Determine the [X, Y] coordinate at the center of the cell enclosing the given text.  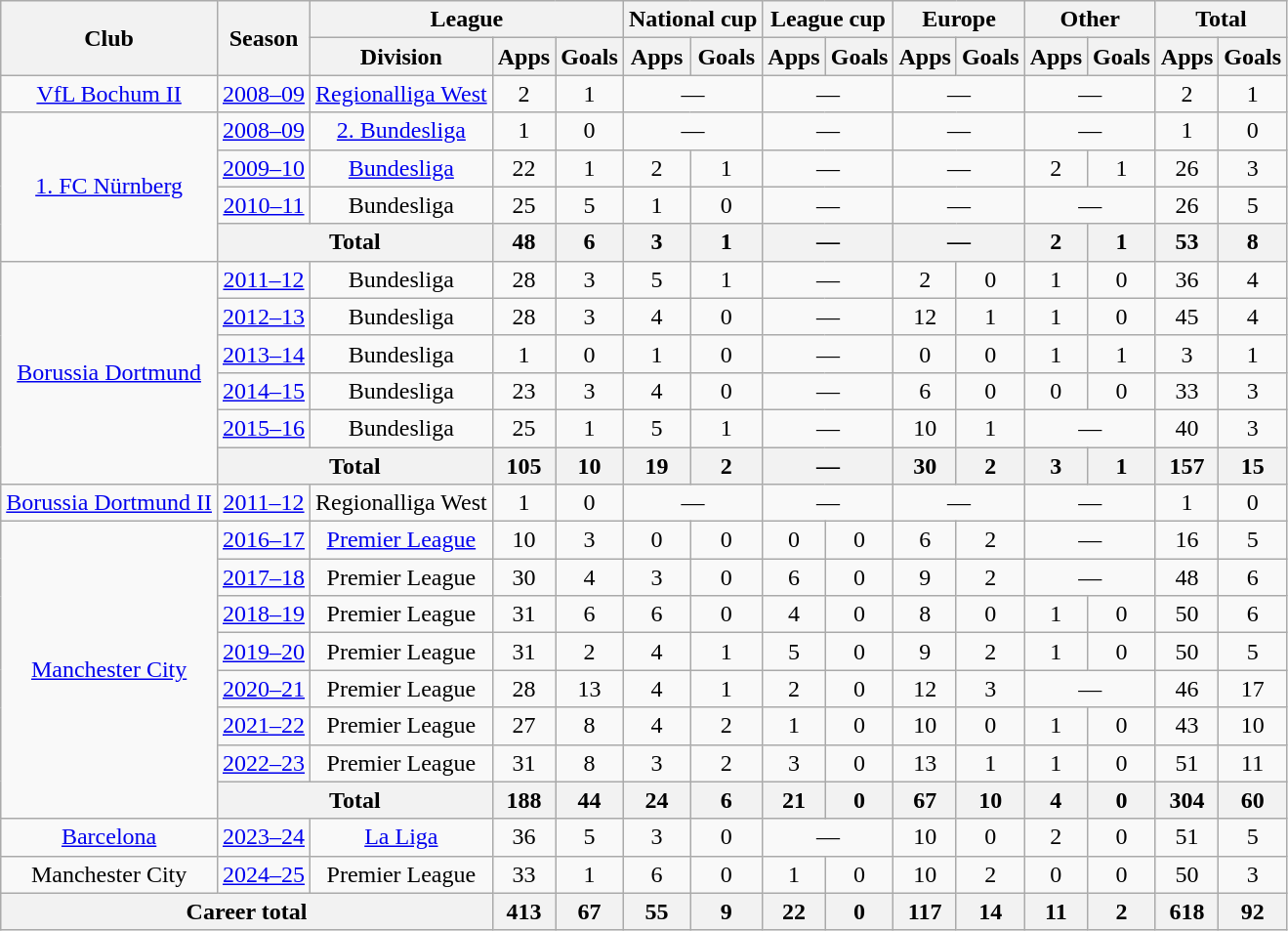
618 [1186, 911]
2020–21 [264, 689]
2017–18 [264, 577]
League [467, 20]
Barcelona [109, 837]
43 [1186, 726]
24 [656, 800]
2010–11 [264, 205]
17 [1253, 689]
2024–25 [264, 874]
117 [925, 911]
15 [1253, 466]
National cup [692, 20]
2014–15 [264, 391]
16 [1186, 540]
2012–13 [264, 317]
413 [523, 911]
2015–16 [264, 428]
1. FC Nürnberg [109, 187]
League cup [828, 20]
44 [590, 800]
92 [1253, 911]
46 [1186, 689]
2. Bundesliga [402, 131]
21 [794, 800]
2023–24 [264, 837]
23 [523, 391]
45 [1186, 317]
2018–19 [264, 614]
2019–20 [264, 652]
La Liga [402, 837]
14 [990, 911]
VfL Bochum II [109, 94]
60 [1253, 800]
2022–23 [264, 763]
Club [109, 38]
2013–14 [264, 354]
Career total [246, 911]
Europe [959, 20]
304 [1186, 800]
Division [402, 57]
Other [1090, 20]
2016–17 [264, 540]
2021–22 [264, 726]
157 [1186, 466]
2009–10 [264, 168]
27 [523, 726]
55 [656, 911]
Borussia Dortmund [109, 372]
19 [656, 466]
105 [523, 466]
188 [523, 800]
Season [264, 38]
Borussia Dortmund II [109, 503]
53 [1186, 242]
40 [1186, 428]
